Capture the cell that displays the provided text and extract its [X, Y] central coordinate. 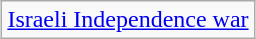
Israeli Independence war [128, 20]
